Find where the given text appears and provide that cell's center as [x, y] coordinate. 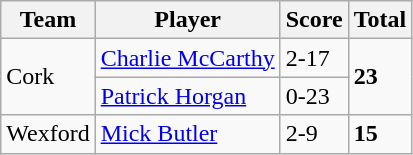
2-9 [314, 134]
23 [380, 77]
Score [314, 20]
2-17 [314, 58]
Patrick Horgan [188, 96]
Player [188, 20]
15 [380, 134]
Wexford [48, 134]
Charlie McCarthy [188, 58]
Cork [48, 77]
Total [380, 20]
Team [48, 20]
0-23 [314, 96]
Mick Butler [188, 134]
